Detect which cell encompasses the target text, then output its [X, Y] center coordinate. 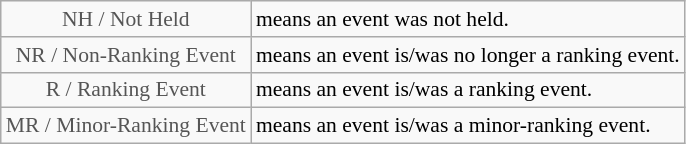
NR / Non-Ranking Event [126, 55]
means an event is/was a ranking event. [468, 90]
MR / Minor-Ranking Event [126, 126]
means an event was not held. [468, 19]
means an event is/was no longer a ranking event. [468, 55]
means an event is/was a minor-ranking event. [468, 126]
NH / Not Held [126, 19]
R / Ranking Event [126, 90]
